Search for the cell housing the specified text and yield its (x, y) center coordinate. 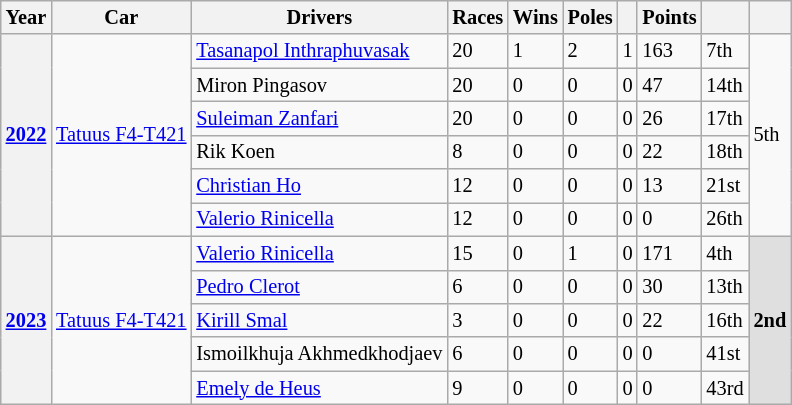
8 (478, 152)
2 (590, 51)
171 (669, 253)
Car (121, 17)
26 (669, 118)
30 (669, 287)
13th (726, 287)
7th (726, 51)
Pedro Clerot (319, 287)
17th (726, 118)
Poles (590, 17)
Points (669, 17)
18th (726, 152)
2022 (26, 135)
3 (478, 320)
Tasanapol Inthraphuvasak (319, 51)
Wins (536, 17)
163 (669, 51)
Races (478, 17)
Miron Pingasov (319, 85)
16th (726, 320)
9 (478, 388)
43rd (726, 388)
Rik Koen (319, 152)
Emely de Heus (319, 388)
4th (726, 253)
Christian Ho (319, 186)
2nd (770, 320)
Year (26, 17)
Suleiman Zanfari (319, 118)
Kirill Smal (319, 320)
14th (726, 85)
2023 (26, 320)
13 (669, 186)
21st (726, 186)
41st (726, 354)
Ismoilkhuja Akhmedkhodjaev (319, 354)
15 (478, 253)
47 (669, 85)
Drivers (319, 17)
26th (726, 219)
5th (770, 135)
